Find where the given text appears and provide that cell's center as (x, y) coordinate. 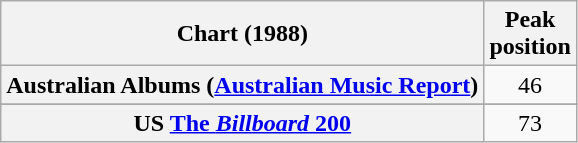
73 (530, 123)
Peakposition (530, 34)
Chart (1988) (242, 34)
US The Billboard 200 (242, 123)
Australian Albums (Australian Music Report) (242, 85)
46 (530, 85)
